For the text-containing cell, return its midpoint in (X, Y) coordinate format. 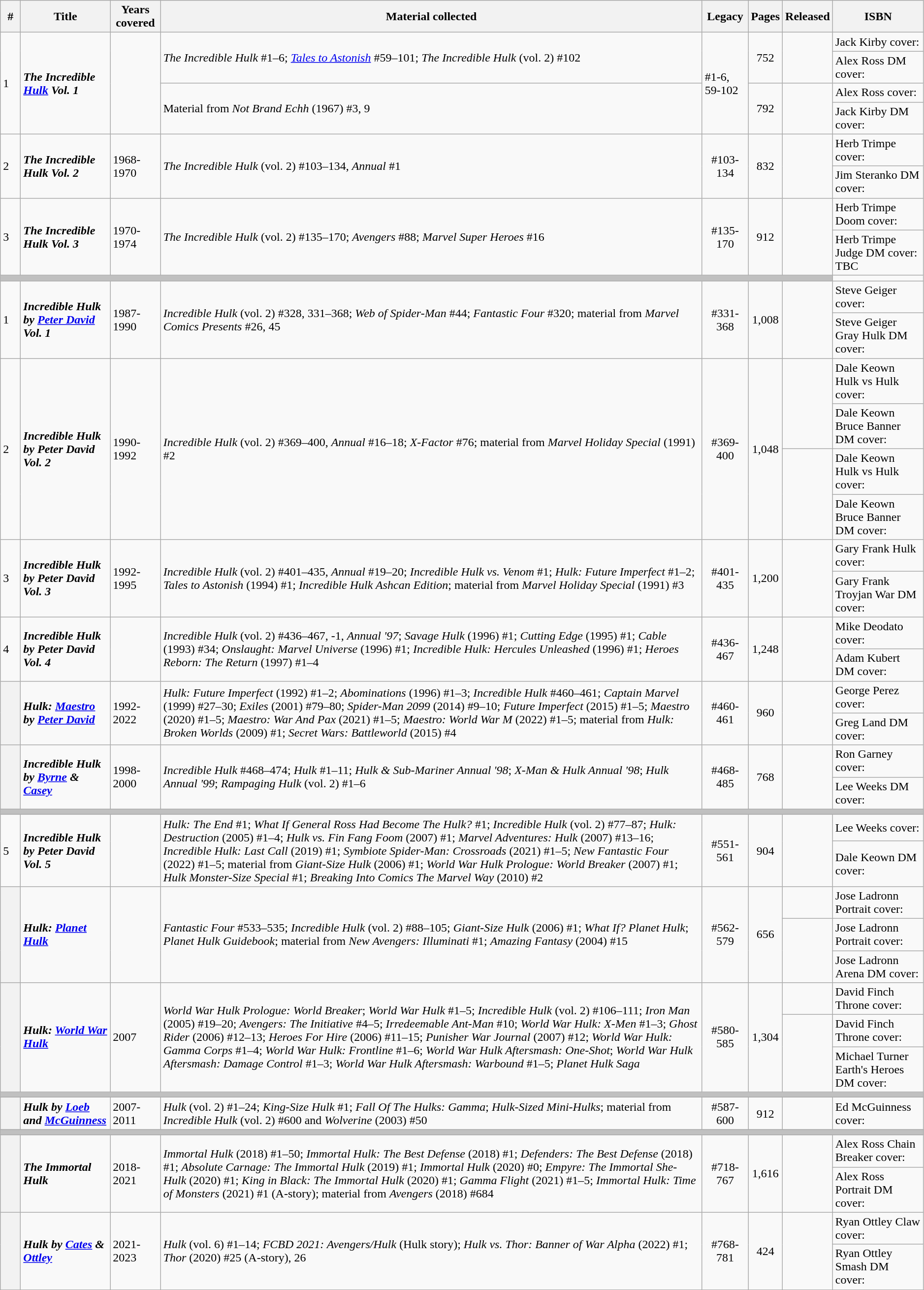
4 (11, 649)
#768-781 (725, 1251)
Steve Geiger Gray Hulk DM cover: (878, 335)
The Immortal Hulk (65, 1174)
1,008 (765, 319)
George Perez cover: (878, 697)
768 (765, 777)
1968-1970 (135, 166)
Lee Weeks DM cover: (878, 793)
Incredible Hulk by Peter David Vol. 4 (65, 649)
Hulk: Maestro by Peter David (65, 713)
Incredible Hulk by Peter David Vol. 1 (65, 319)
Greg Land DM cover: (878, 729)
Released (808, 17)
ISBN (878, 17)
Hulk (vol. 6) #1–14; FCBD 2021: Avengers/Hulk (Hulk story); Hulk vs. Thor: Banner of War Alpha (2022) #1; Thor (2020) #25 (A-story), 26 (431, 1251)
Legacy (725, 17)
1,616 (765, 1174)
Hulk: World War Hulk (65, 1037)
Dale Keown DM cover: (878, 864)
Herb Trimpe cover: (878, 150)
1,048 (765, 449)
The Incredible Hulk (vol. 2) #103–134, Annual #1 (431, 166)
960 (765, 713)
Alex Ross cover: (878, 93)
1970-1974 (135, 236)
The Incredible Hulk Vol. 1 (65, 83)
#562-579 (725, 935)
Lee Weeks cover: (878, 828)
Pages (765, 17)
Michael Turner Earth's Heroes DM cover: (878, 1069)
Incredible Hulk by Byrne & Casey (65, 777)
The Incredible Hulk (vol. 2) #135–170; Avengers #88; Marvel Super Heroes #16 (431, 236)
Ryan Ottley Smash DM cover: (878, 1267)
1987-1990 (135, 319)
#369-400 (725, 449)
Hulk: Planet Hulk (65, 935)
Gary Frank Hulk cover: (878, 555)
Incredible Hulk by Peter David Vol. 3 (65, 578)
1,200 (765, 578)
Gary Frank Troyjan War DM cover: (878, 594)
Adam Kubert DM cover: (878, 665)
Jose Ladronn Arena DM cover: (878, 966)
1998-2000 (135, 777)
Ron Garney cover: (878, 761)
#580-585 (725, 1037)
#103-134 (725, 166)
The Incredible Hulk #1–6; Tales to Astonish #59–101; The Incredible Hulk (vol. 2) #102 (431, 58)
Jim Steranko DM cover: (878, 182)
1990-1992 (135, 449)
1992-2022 (135, 713)
Hulk by Cates & Ottley (65, 1251)
752 (765, 58)
Steve Geiger cover: (878, 296)
Herb Trimpe Doom cover: (878, 214)
424 (765, 1251)
Mike Deodato cover: (878, 633)
Material from Not Brand Echh (1967) #3, 9 (431, 108)
Jack Kirby DM cover: (878, 118)
Alex Ross DM cover: (878, 67)
#587-600 (725, 1114)
Ryan Ottley Claw cover: (878, 1228)
2018-2021 (135, 1174)
2007 (135, 1037)
#551-561 (725, 850)
The Incredible Hulk Vol. 2 (65, 166)
792 (765, 108)
656 (765, 935)
Incredible Hulk (vol. 2) #369–400, Annual #16–18; X-Factor #76; material from Marvel Holiday Special (1991) #2 (431, 449)
Years covered (135, 17)
Ed McGuinness cover: (878, 1114)
#460-461 (725, 713)
Hulk by Loeb and McGuinness (65, 1114)
#401-435 (725, 578)
Incredible Hulk by Peter David Vol. 5 (65, 850)
1992-1995 (135, 578)
Title (65, 17)
Herb Trimpe Judge DM cover: TBC (878, 253)
Alex Ross Chain Breaker cover: (878, 1151)
Alex Ross Portrait DM cover: (878, 1190)
1,304 (765, 1037)
#468-485 (725, 777)
904 (765, 850)
Incredible Hulk (vol. 2) #328, 331–368; Web of Spider-Man #44; Fantastic Four #320; material from Marvel Comics Presents #26, 45 (431, 319)
#331-368 (725, 319)
2007-2011 (135, 1114)
832 (765, 166)
#135-170 (725, 236)
Incredible Hulk by Peter David Vol. 2 (65, 449)
#436-467 (725, 649)
# (11, 17)
Material collected (431, 17)
#1-6, 59-102 (725, 83)
1,248 (765, 649)
#718-767 (725, 1174)
Jack Kirby cover: (878, 42)
5 (11, 850)
The Incredible Hulk Vol. 3 (65, 236)
Incredible Hulk #468–474; Hulk #1–11; Hulk & Sub-Mariner Annual '98; X-Man & Hulk Annual '98; Hulk Annual '99; Rampaging Hulk (vol. 2) #1–6 (431, 777)
2021-2023 (135, 1251)
